Determine the [x, y] coordinate at the center of the cell enclosing the given text.  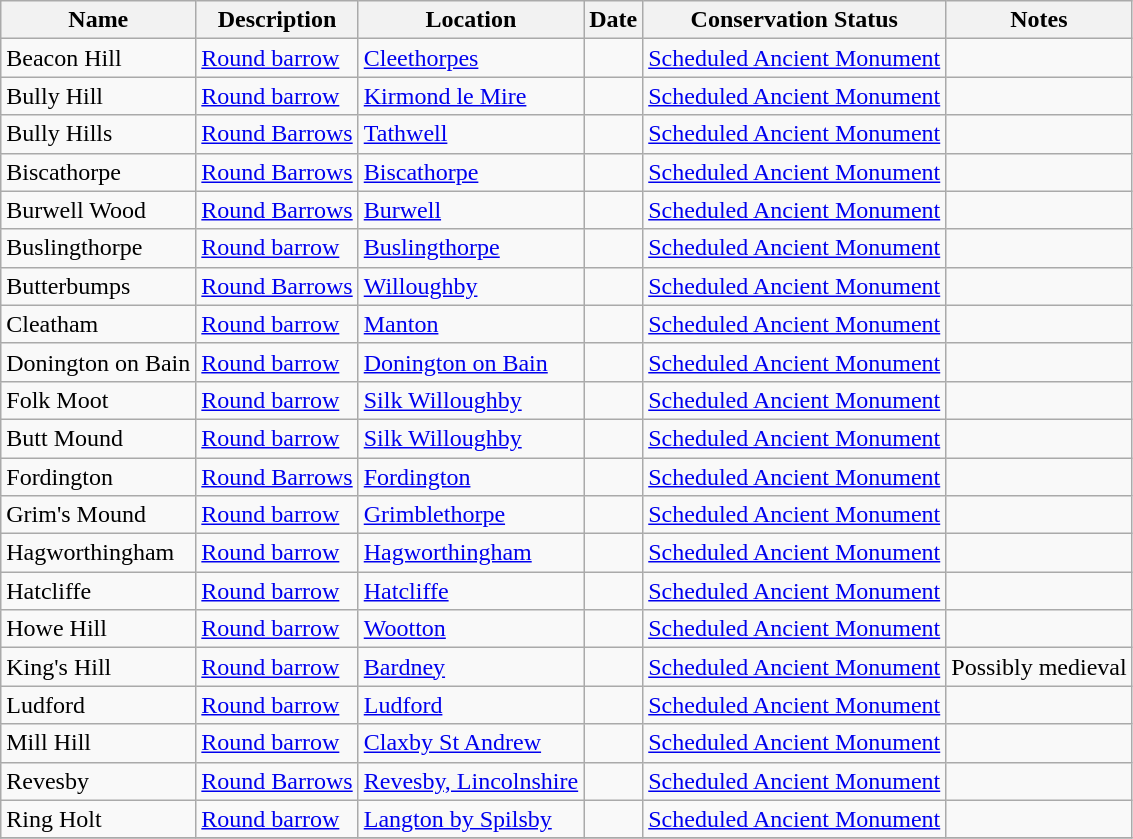
Bully Hill [98, 96]
Manton [470, 324]
Kirmond le Mire [470, 96]
Burwell [470, 210]
Beacon Hill [98, 58]
Notes [1039, 20]
Langton by Spilsby [470, 819]
Butterbumps [98, 286]
Wootton [470, 629]
Name [98, 20]
Mill Hill [98, 743]
Willoughby [470, 286]
Bardney [470, 667]
Ring Holt [98, 819]
Butt Mound [98, 438]
Bully Hills [98, 134]
Revesby, Lincolnshire [470, 781]
Location [470, 20]
Cleatham [98, 324]
Howe Hill [98, 629]
Possibly medieval [1039, 667]
Folk Moot [98, 400]
King's Hill [98, 667]
Grim's Mound [98, 515]
Burwell Wood [98, 210]
Date [614, 20]
Claxby St Andrew [470, 743]
Grimblethorpe [470, 515]
Description [277, 20]
Revesby [98, 781]
Cleethorpes [470, 58]
Tathwell [470, 134]
Conservation Status [794, 20]
